Return the [X, Y] coordinate for the center point of the cell that contains the specified text.  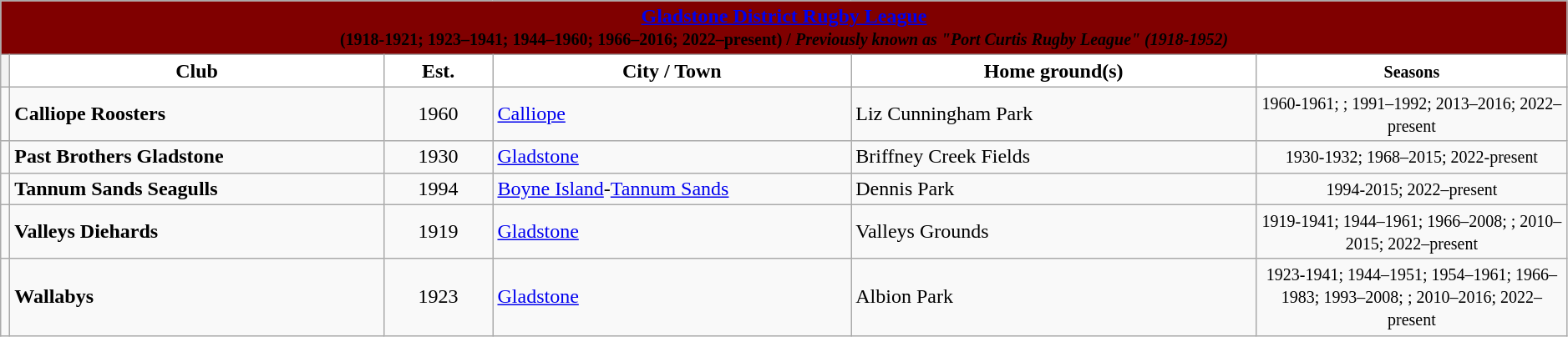
1994-2015; 2022–present [1412, 189]
Est. [438, 71]
Valleys Grounds [1054, 232]
1960-1961; ; 1991–1992; 2013–2016; 2022–present [1412, 113]
Liz Cunningham Park [1054, 113]
Dennis Park [1054, 189]
1923 [438, 297]
Calliope Roosters [197, 113]
1919 [438, 232]
1930-1932; 1968–2015; 2022-present [1412, 157]
City / Town [672, 71]
Home ground(s) [1054, 71]
1994 [438, 189]
1919-1941; 1944–1961; 1966–2008; ; 2010–2015; 2022–present [1412, 232]
1960 [438, 113]
Past Brothers Gladstone [197, 157]
Boyne Island-Tannum Sands [672, 189]
Calliope [672, 113]
Wallabys [197, 297]
Club [197, 71]
Seasons [1412, 71]
Valleys Diehards [197, 232]
Briffney Creek Fields [1054, 157]
Albion Park [1054, 297]
1923-1941; 1944–1951; 1954–1961; 1966–1983; 1993–2008; ; 2010–2016; 2022–present [1412, 297]
1930 [438, 157]
Tannum Sands Seagulls [197, 189]
